Find where the given text appears and provide that cell's center as (x, y) coordinate. 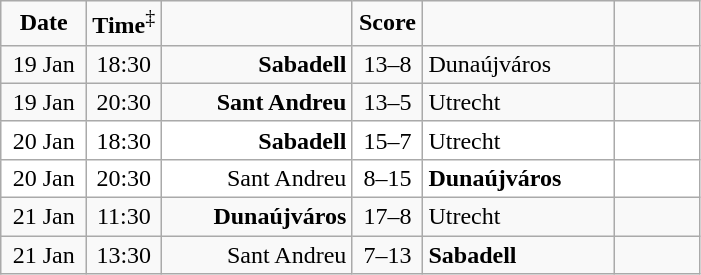
13–5 (388, 102)
11:30 (124, 217)
15–7 (388, 140)
13:30 (124, 255)
Score (388, 24)
13–8 (388, 64)
17–8 (388, 217)
8–15 (388, 178)
Time‡ (124, 24)
7–13 (388, 255)
Date (44, 24)
